Identify which cell holds the provided text, then report its [X, Y] central coordinate. 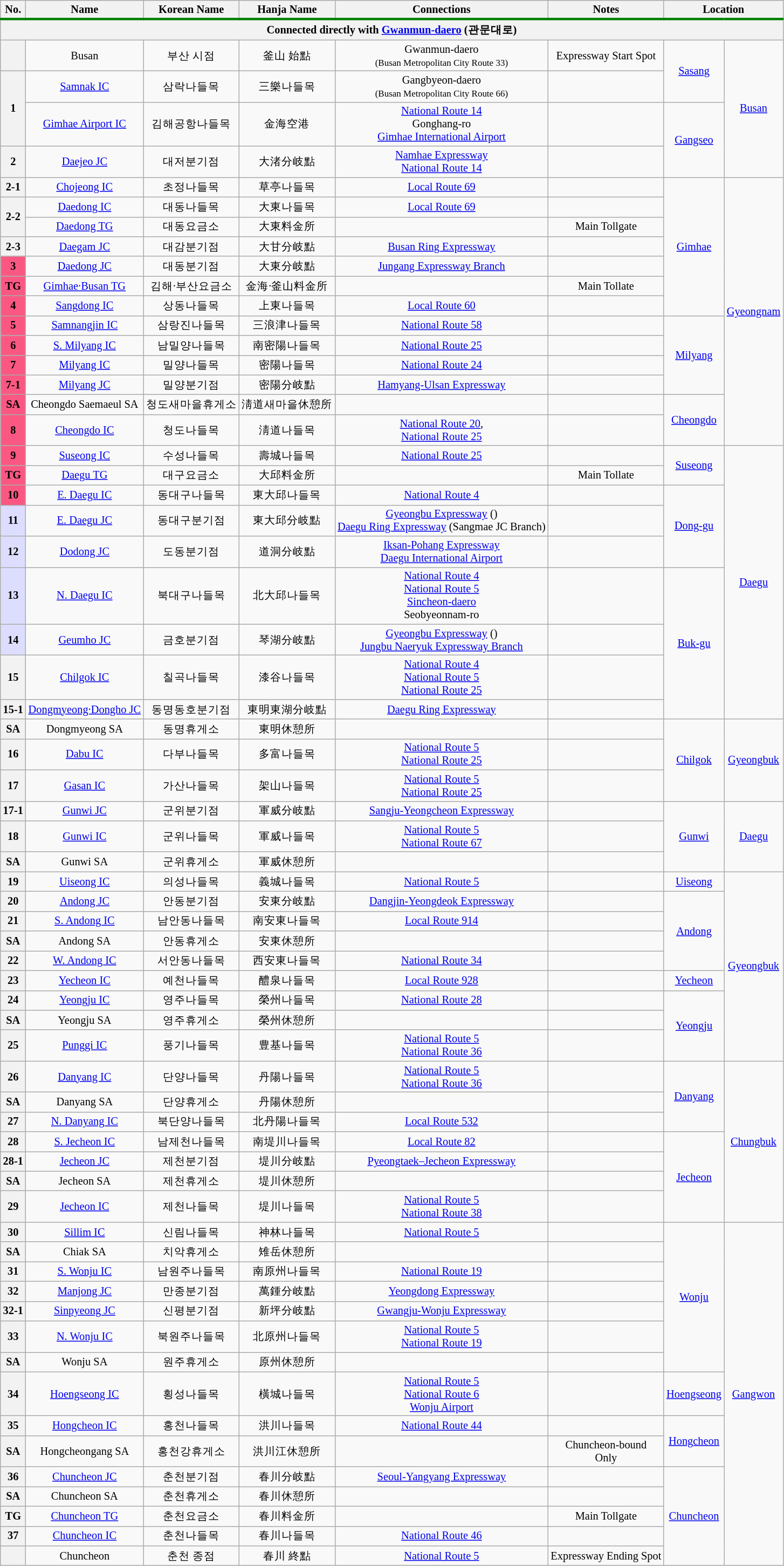
Uiseong IC [85, 881]
춘천휴게소 [191, 1496]
E. Daegu IC [85, 495]
S. Milyang IC [85, 345]
Hanja Name [287, 10]
Location [724, 10]
大東나들목 [287, 207]
풍기나들목 [191, 1045]
Sasang [694, 71]
Pyeongtaek–Jecheon Expressway [441, 1161]
Chojeong IC [85, 187]
N. Daegu IC [85, 596]
청도새마을휴게소 [191, 405]
草亭나들목 [287, 187]
춘천요금소 [191, 1516]
15 [13, 677]
堤川休憩所 [287, 1181]
淸道새마을休憩所 [287, 405]
南原州나들목 [287, 1271]
17 [13, 785]
Gasan IC [85, 785]
7-1 [13, 385]
Dong-gu [694, 526]
春川 終點 [287, 1556]
醴泉나들목 [287, 981]
丹陽休憩所 [287, 1102]
Namhae Expressway National Route 14 [441, 162]
National Route 19 [441, 1271]
National Route 44 [441, 1425]
Seoul-Yangyang Expressway [441, 1477]
Chuncheon TG [85, 1516]
Jecheon IC [85, 1207]
동명휴게소 [191, 729]
5 [13, 326]
Cheongdo [694, 420]
22 [13, 960]
National Route 5 National Route 67 [441, 836]
Gimhae·Busan TG [85, 286]
Daedong TG [85, 227]
Hamyang-Ulsan Expressway [441, 385]
Iksan-Pohang ExpresswayDaegu International Airport [441, 551]
11 [13, 521]
南堤川나들목 [287, 1141]
Geumho JC [85, 640]
Gunwi IC [85, 836]
N. Danyang IC [85, 1122]
남밀양나들목 [191, 345]
Daegam JC [85, 246]
National Route 14Gonghang-roGimhae International Airport [441, 124]
청도나들목 [191, 430]
Hoengseong IC [85, 1394]
N. Wonju IC [85, 1336]
의성나들목 [191, 881]
단양나들목 [191, 1077]
단양휴게소 [191, 1102]
8 [13, 430]
Hongcheongang SA [85, 1451]
Sangdong IC [85, 305]
2-3 [13, 246]
Gyeongnam [754, 311]
김해공항나들목 [191, 124]
三樂나들목 [287, 86]
26 [13, 1077]
9 [13, 455]
동대구분기점 [191, 521]
수성나들목 [191, 455]
Sillim IC [85, 1232]
南密陽나들목 [287, 345]
Andong [694, 931]
Local Route 532 [441, 1122]
安東分岐點 [287, 901]
영주나들목 [191, 1000]
20 [13, 901]
堤川나들목 [287, 1207]
丹陽나들목 [287, 1077]
13 [13, 596]
홍천강휴게소 [191, 1451]
S. Jecheon IC [85, 1141]
영주휴게소 [191, 1020]
S. Wonju IC [85, 1271]
北大邱나들목 [287, 596]
北丹陽나들목 [287, 1122]
36 [13, 1477]
架山나들목 [287, 785]
Andong SA [85, 941]
32-1 [13, 1311]
大邱料金所 [287, 475]
Dodong JC [85, 551]
신림나들목 [191, 1232]
春川나들목 [287, 1536]
Gyeongbu Expressway () Jungbu Naeryuk Expressway Branch [441, 640]
Connected directly with Gwanmun-daero (관문대로) [391, 30]
Danyang [694, 1096]
23 [13, 981]
21 [13, 921]
1 [13, 108]
軍威나들목 [287, 836]
National Route 5 National Route 38 [441, 1207]
24 [13, 1000]
Local Route 82 [441, 1141]
치악휴게소 [191, 1252]
壽城나들목 [287, 455]
춘천분기점 [191, 1477]
堤川分岐點 [287, 1161]
Yecheon [694, 981]
Gimhae Airport IC [85, 124]
National Route 28 [441, 1000]
Daedong JC [85, 266]
西安東나들목 [287, 960]
Jecheon [694, 1177]
S. Andong IC [85, 921]
Suseong [694, 465]
Samnak IC [85, 86]
Jecheon JC [85, 1161]
금호분기점 [191, 640]
Milyang JC [85, 385]
Hongcheon [694, 1441]
2 [13, 162]
4 [13, 305]
軍威分岐點 [287, 811]
春川分岐點 [287, 1477]
삼락나들목 [191, 86]
Local Route 928 [441, 981]
東大邱나들목 [287, 495]
Jungang Expressway Branch [441, 266]
密陽分岐點 [287, 385]
E. Daegu JC [85, 521]
Gangbyeon-daero(Busan Metropolitan City Route 66) [441, 86]
Gwanmun-daero(Busan Metropolitan City Route 33) [441, 56]
안동휴게소 [191, 941]
National Route 4 National Route 5 National Route 25 [441, 677]
16 [13, 754]
Dabu IC [85, 754]
南安東나들목 [287, 921]
Chilgok [694, 760]
洪川나들목 [287, 1425]
횡성나들목 [191, 1394]
Dongmyeong SA [85, 729]
National Route 4 [441, 495]
Chuncheon IC [85, 1536]
軍威休憩所 [287, 862]
Buk-gu [694, 643]
35 [13, 1425]
National Route 5 National Route 6Wonju Airport [441, 1394]
Chuncheon JC [85, 1477]
춘천 종점 [191, 1556]
大東分岐點 [287, 266]
安東休憩所 [287, 941]
大渚分岐點 [287, 162]
Chuncheon SA [85, 1496]
金海空港 [287, 124]
Gunwi [694, 836]
道洞分岐點 [287, 551]
神林나들목 [287, 1232]
National Route 58 [441, 326]
Notes [606, 10]
W. Andong IC [85, 960]
예천나들목 [191, 981]
榮州나들목 [287, 1000]
대저분기점 [191, 162]
Wonju SA [85, 1362]
原州休憩所 [287, 1362]
Hoengseong [694, 1394]
東明東湖分岐點 [287, 709]
National Route 20, National Route 25 [441, 430]
대동요금소 [191, 227]
Chungbuk [754, 1141]
가산나들목 [191, 785]
37 [13, 1536]
7 [13, 365]
2-2 [13, 217]
橫城나들목 [287, 1394]
Jecheon SA [85, 1181]
북단양나들목 [191, 1122]
6 [13, 345]
군위분기점 [191, 811]
Andong JC [85, 901]
군위휴게소 [191, 862]
Daedong IC [85, 207]
14 [13, 640]
17-1 [13, 811]
북원주나들목 [191, 1336]
김해·부산요금소 [191, 286]
부산 시점 [191, 56]
Wonju [694, 1297]
Korean Name [191, 10]
Gimhae [694, 246]
제천나들목 [191, 1207]
Gwangju-Wonju Expressway [441, 1311]
Yeongju SA [85, 1020]
초정나들목 [191, 187]
Daegu Ring Expressway [441, 709]
삼랑진나들목 [191, 326]
萬鍾分岐點 [287, 1291]
春川料金所 [287, 1516]
Uiseong [694, 881]
Milyang [694, 355]
Yeongju [694, 1026]
Sangju-Yeongcheon Expressway [441, 811]
Punggi IC [85, 1045]
대동분기점 [191, 266]
釜山 始點 [287, 56]
Milyang IC [85, 365]
19 [13, 881]
No. [13, 10]
Gangseo [694, 139]
Yeongdong Expressway [441, 1291]
Suseong IC [85, 455]
서안동나들목 [191, 960]
Hongcheon IC [85, 1425]
밀양분기점 [191, 385]
密陽나들목 [287, 365]
Expressway Ending Spot [606, 1556]
漆谷나들목 [287, 677]
29 [13, 1207]
31 [13, 1271]
Dongmyeong·Dongho JC [85, 709]
Gangwon [754, 1394]
Name [85, 10]
Busan Ring Expressway [441, 246]
상동나들목 [191, 305]
Connections [441, 10]
다부나들목 [191, 754]
신평분기점 [191, 1311]
군위나들목 [191, 836]
多富나들목 [287, 754]
밀양나들목 [191, 365]
제천휴게소 [191, 1181]
豊基나들목 [287, 1045]
北原州나들목 [287, 1336]
10 [13, 495]
東明休憩所 [287, 729]
홍천나들목 [191, 1425]
Yecheon IC [85, 981]
Danyang SA [85, 1102]
28-1 [13, 1161]
Dangjin-Yeongdeok Expressway [441, 901]
Sinpyeong JC [85, 1311]
15-1 [13, 709]
Danyang IC [85, 1077]
춘천나들목 [191, 1536]
34 [13, 1394]
National Route 34 [441, 960]
淸道나들목 [287, 430]
Local Route 60 [441, 305]
칠곡나들목 [191, 677]
三浪津나들목 [287, 326]
大甘分岐點 [287, 246]
Daegu TG [85, 475]
남제천나들목 [191, 1141]
National Route 4 National Route 5 Sincheon-daeroSeobyeonnam-ro [441, 596]
Local Route 914 [441, 921]
동대구나들목 [191, 495]
원주휴게소 [191, 1362]
Yeongju IC [85, 1000]
Gunwi JC [85, 811]
30 [13, 1232]
Chilgok IC [85, 677]
大東料金所 [287, 227]
洪川江休憩所 [287, 1451]
안동분기점 [191, 901]
National Route 5 National Route 19 [441, 1336]
제천분기점 [191, 1161]
33 [13, 1336]
3 [13, 266]
32 [13, 1291]
春川休憩所 [287, 1496]
新坪分岐點 [287, 1311]
대구요금소 [191, 475]
12 [13, 551]
National Route 24 [441, 365]
Gunwi SA [85, 862]
雉岳休憩所 [287, 1252]
도동분기점 [191, 551]
Cheongdo IC [85, 430]
북대구나들목 [191, 596]
Daejeo JC [85, 162]
琴湖分岐點 [287, 640]
榮州休憩所 [287, 1020]
金海·釜山料金所 [287, 286]
18 [13, 836]
Chuncheon-boundOnly [606, 1451]
2-1 [13, 187]
義城나들목 [287, 881]
Chiak SA [85, 1252]
Cheongdo Saemaeul SA [85, 405]
동명동호분기점 [191, 709]
Gyeongbu Expressway () Daegu Ring Expressway (Sangmae JC Branch) [441, 521]
대동나들목 [191, 207]
25 [13, 1045]
東大邱分岐點 [287, 521]
28 [13, 1141]
National Route 46 [441, 1536]
남안동나들목 [191, 921]
上東나들목 [287, 305]
Expressway Start Spot [606, 56]
Manjong JC [85, 1291]
대감분기점 [191, 246]
만종분기점 [191, 1291]
남원주나들목 [191, 1271]
Samnangjin IC [85, 326]
27 [13, 1122]
